Capture the cell that displays the provided text and extract its (x, y) central coordinate. 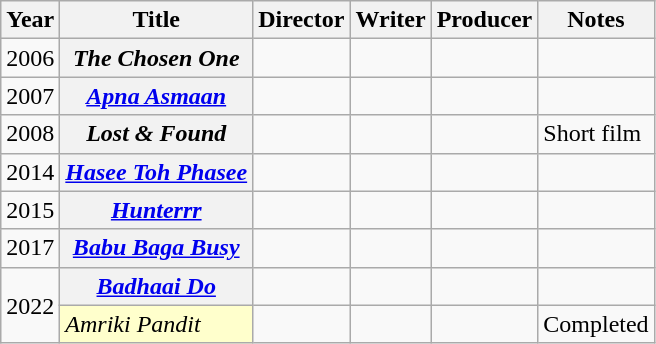
2017 (30, 248)
Completed (596, 324)
Hasee Toh Phasee (156, 172)
2015 (30, 210)
2014 (30, 172)
Hunterrr (156, 210)
Producer (484, 20)
Director (302, 20)
2007 (30, 96)
2008 (30, 134)
The Chosen One (156, 58)
Apna Asmaan (156, 96)
Babu Baga Busy (156, 248)
2022 (30, 305)
Notes (596, 20)
Title (156, 20)
Amriki Pandit (156, 324)
Short film (596, 134)
Writer (390, 20)
Badhaai Do (156, 286)
2006 (30, 58)
Lost & Found (156, 134)
Year (30, 20)
